Pinpoint the cell where the given text exists, returning its [X, Y] midpoint coordinate. 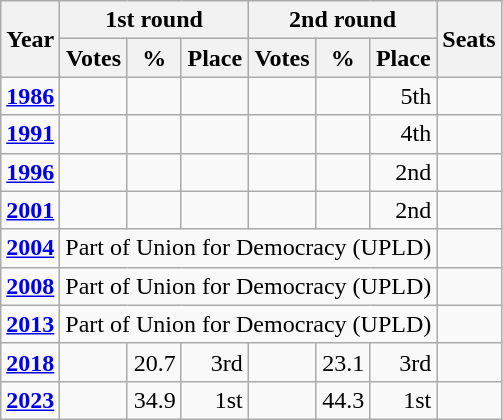
Seats [469, 39]
2018 [30, 362]
2004 [30, 248]
1986 [30, 96]
34.9 [154, 400]
2023 [30, 400]
Year [30, 39]
1991 [30, 134]
1st round [154, 20]
2001 [30, 210]
2nd round [342, 20]
23.1 [343, 362]
1996 [30, 172]
2008 [30, 286]
5th [404, 96]
4th [404, 134]
20.7 [154, 362]
44.3 [343, 400]
2013 [30, 324]
